Pinpoint the cell where the given text exists, returning its [X, Y] midpoint coordinate. 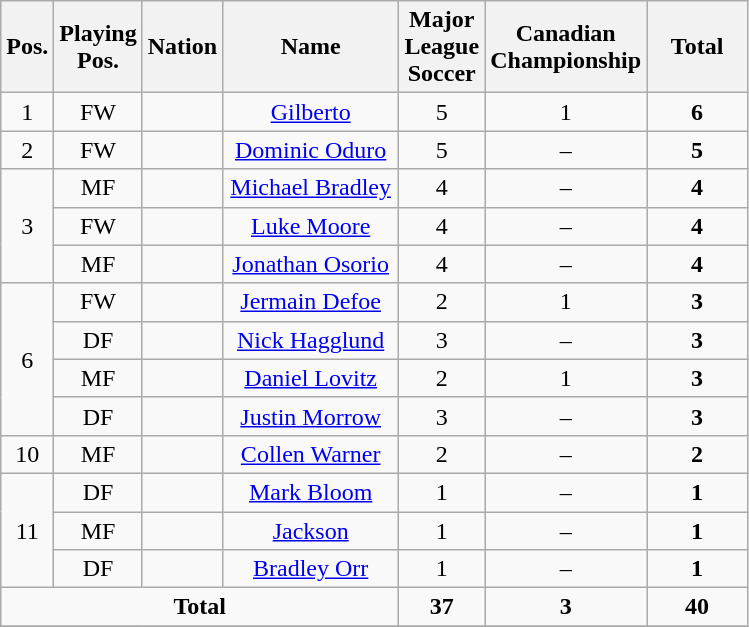
Justin Morrow [311, 416]
Pos. [28, 47]
10 [28, 454]
Daniel Lovitz [311, 378]
37 [442, 607]
Playing Pos. [98, 47]
Bradley Orr [311, 569]
Gilberto [311, 112]
Major League Soccer [442, 47]
40 [698, 607]
Canadian Championship [566, 47]
Dominic Oduro [311, 150]
11 [28, 530]
Nick Hagglund [311, 340]
Luke Moore [311, 226]
Name [311, 47]
Jackson [311, 531]
Michael Bradley [311, 188]
Nation [182, 47]
Mark Bloom [311, 492]
Jonathan Osorio [311, 264]
Collen Warner [311, 454]
Jermain Defoe [311, 302]
